Scan for the cell matching the given text and deliver its [X, Y] coordinate at center. 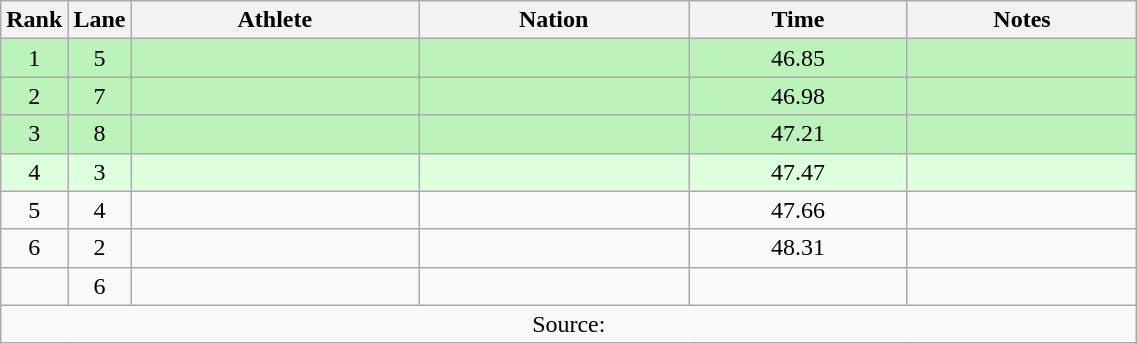
1 [34, 58]
Time [798, 20]
8 [100, 134]
48.31 [798, 248]
7 [100, 96]
Notes [1022, 20]
47.47 [798, 172]
46.98 [798, 96]
Nation [554, 20]
47.21 [798, 134]
Rank [34, 20]
47.66 [798, 210]
Lane [100, 20]
Athlete [275, 20]
Source: [569, 324]
46.85 [798, 58]
